Capture the cell that displays the provided text and extract its [X, Y] central coordinate. 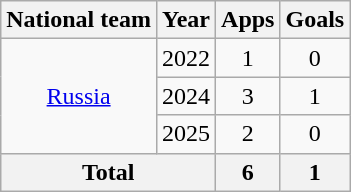
Russia [79, 96]
6 [248, 172]
Apps [248, 20]
3 [248, 96]
Year [186, 20]
Total [108, 172]
National team [79, 20]
2022 [186, 58]
2025 [186, 134]
Goals [315, 20]
2024 [186, 96]
2 [248, 134]
